Locate the cell with the specified text and output its [X, Y] center coordinate. 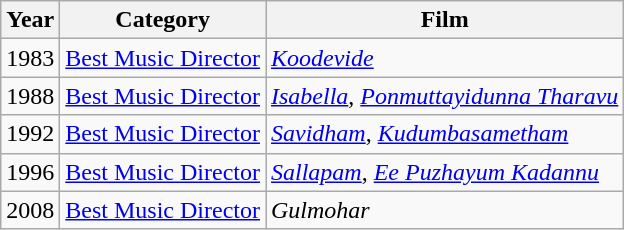
Savidham, Kudumbasametham [445, 134]
1983 [30, 58]
1988 [30, 96]
1992 [30, 134]
2008 [30, 210]
Year [30, 20]
Film [445, 20]
Category [163, 20]
Gulmohar [445, 210]
Isabella, Ponmuttayidunna Tharavu [445, 96]
1996 [30, 172]
Koodevide [445, 58]
Sallapam, Ee Puzhayum Kadannu [445, 172]
